From the cell containing the given text, extract its center point as [x, y] coordinate. 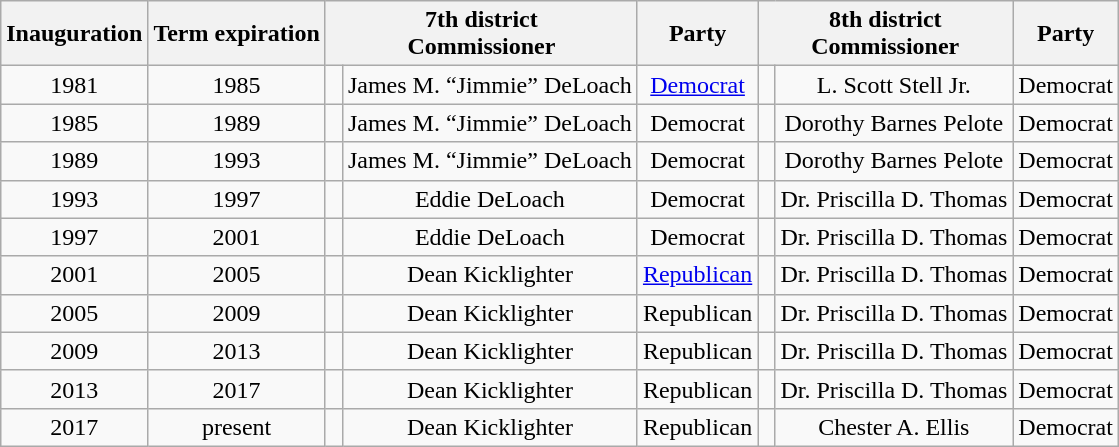
7th districtCommissioner [481, 34]
present [236, 427]
L. Scott Stell Jr. [894, 85]
Term expiration [236, 34]
8th districtCommissioner [886, 34]
Chester A. Ellis [894, 427]
Inauguration [74, 34]
1981 [74, 85]
